Return the (X, Y) coordinate for the center point of the cell that contains the specified text.  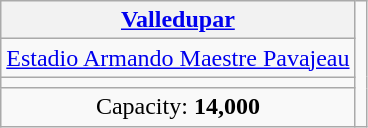
Valledupar (178, 20)
Capacity: 14,000 (178, 107)
Estadio Armando Maestre Pavajeau (178, 58)
